Search for the cell housing the specified text and yield its (X, Y) center coordinate. 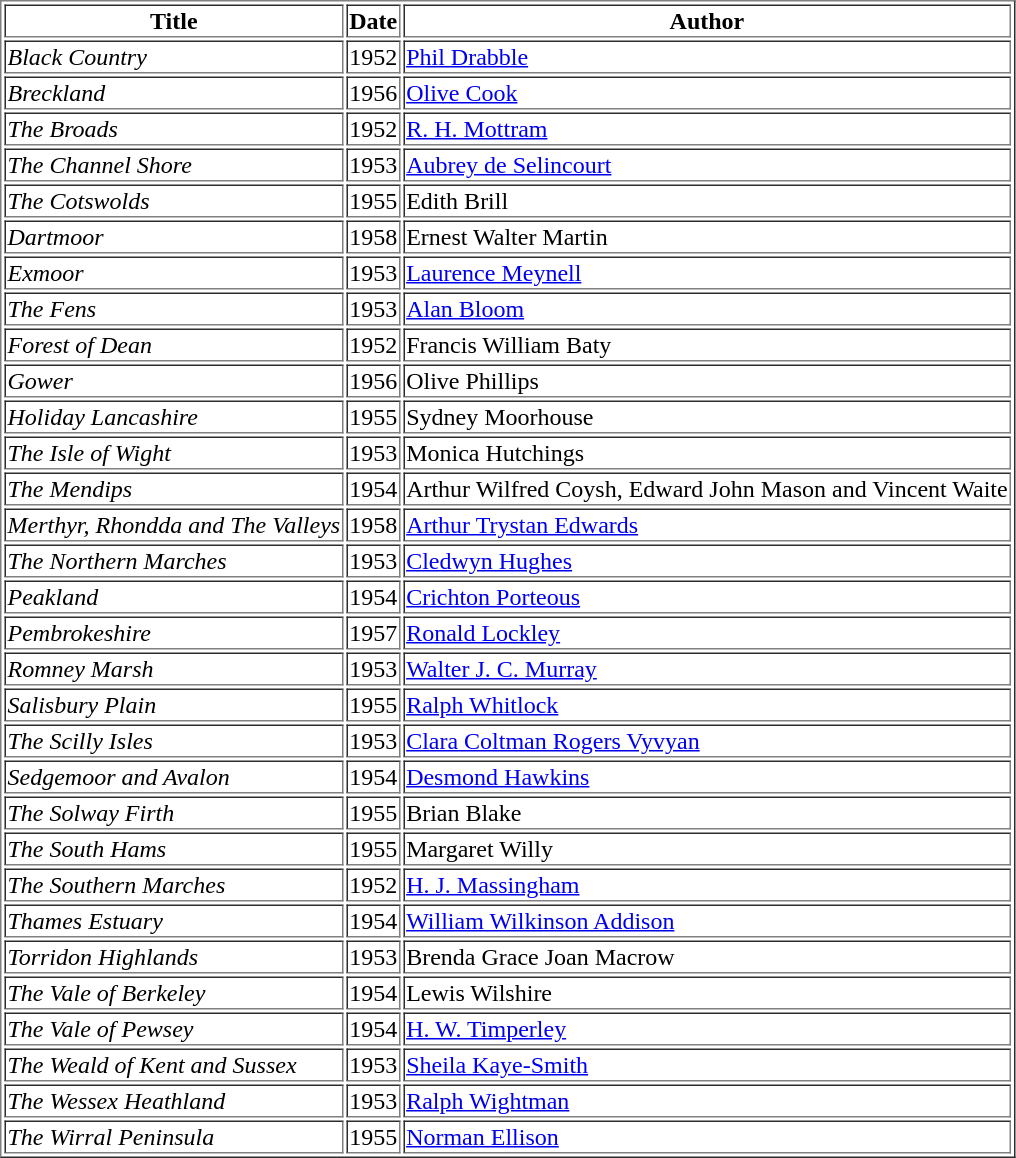
The Weald of Kent and Sussex (174, 1064)
Pembrokeshire (174, 632)
Laurence Meynell (707, 272)
Ronald Lockley (707, 632)
Title (174, 20)
Sheila Kaye-Smith (707, 1064)
Ralph Wightman (707, 1100)
Torridon Highlands (174, 956)
The Fens (174, 308)
Forest of Dean (174, 344)
The Channel Shore (174, 164)
The Cotswolds (174, 200)
Sedgemoor and Avalon (174, 776)
Clara Coltman Rogers Vyvyan (707, 740)
Phil Drabble (707, 56)
The Northern Marches (174, 560)
Salisbury Plain (174, 704)
William Wilkinson Addison (707, 920)
Desmond Hawkins (707, 776)
Lewis Wilshire (707, 992)
Ernest Walter Martin (707, 236)
The Wessex Heathland (174, 1100)
H. J. Massingham (707, 884)
Peakland (174, 596)
Monica Hutchings (707, 452)
Crichton Porteous (707, 596)
The Vale of Berkeley (174, 992)
Edith Brill (707, 200)
Margaret Willy (707, 848)
The Mendips (174, 488)
The Scilly Isles (174, 740)
Brian Blake (707, 812)
Olive Cook (707, 92)
Sydney Moorhouse (707, 416)
Norman Ellison (707, 1136)
The South Hams (174, 848)
Holiday Lancashire (174, 416)
Date (373, 20)
Walter J. C. Murray (707, 668)
Exmoor (174, 272)
Ralph Whitlock (707, 704)
Thames Estuary (174, 920)
Arthur Trystan Edwards (707, 524)
1957 (373, 632)
Cledwyn Hughes (707, 560)
Alan Bloom (707, 308)
Brenda Grace Joan Macrow (707, 956)
Breckland (174, 92)
The Wirral Peninsula (174, 1136)
Olive Phillips (707, 380)
The Broads (174, 128)
H. W. Timperley (707, 1028)
Dartmoor (174, 236)
Author (707, 20)
R. H. Mottram (707, 128)
Francis William Baty (707, 344)
Gower (174, 380)
Merthyr, Rhondda and The Valleys (174, 524)
Arthur Wilfred Coysh, Edward John Mason and Vincent Waite (707, 488)
Aubrey de Selincourt (707, 164)
The Solway Firth (174, 812)
The Isle of Wight (174, 452)
The Vale of Pewsey (174, 1028)
The Southern Marches (174, 884)
Romney Marsh (174, 668)
Black Country (174, 56)
